Determine the [X, Y] coordinate at the center of the cell enclosing the given text.  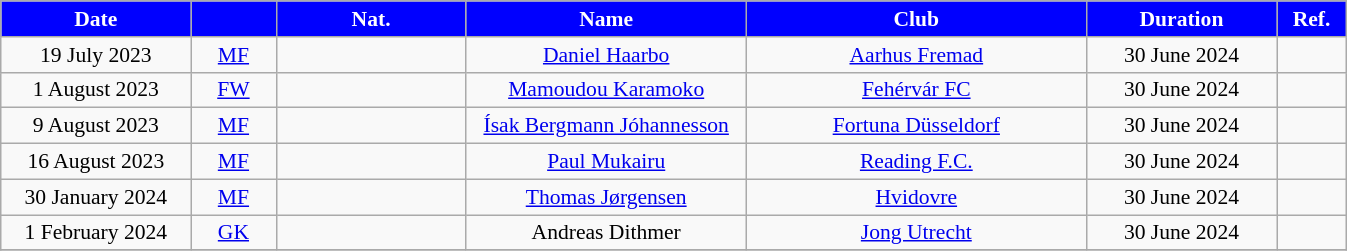
Club [916, 19]
19 July 2023 [96, 55]
1 August 2023 [96, 90]
GK [234, 233]
9 August 2023 [96, 126]
Andreas Dithmer [606, 233]
Ísak Bergmann Jóhannesson [606, 126]
Aarhus Fremad [916, 55]
Duration [1181, 19]
Jong Utrecht [916, 233]
Date [96, 19]
Nat. [371, 19]
FW [234, 90]
Thomas Jørgensen [606, 197]
1 February 2024 [96, 233]
Paul Mukairu [606, 162]
Mamoudou Karamoko [606, 90]
Fortuna Düsseldorf [916, 126]
Hvidovre [916, 197]
30 January 2024 [96, 197]
Name [606, 19]
Ref. [1311, 19]
Fehérvár FC [916, 90]
Daniel Haarbo [606, 55]
16 August 2023 [96, 162]
Reading F.C. [916, 162]
